Find where the given text appears and provide that cell's center as [x, y] coordinate. 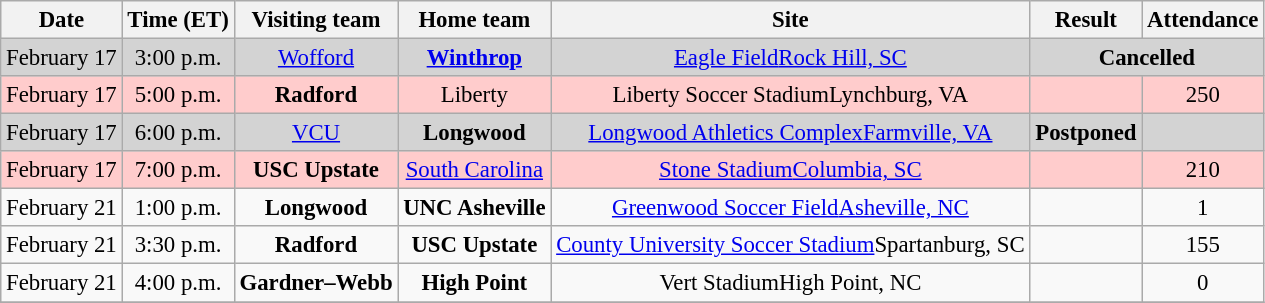
Longwood Athletics ComplexFarmville, VA [790, 133]
3:30 p.m. [178, 245]
Result [1086, 20]
Stone StadiumColumbia, SC [790, 170]
250 [1203, 95]
High Point [474, 283]
1 [1203, 208]
Liberty Soccer StadiumLynchburg, VA [790, 95]
4:00 p.m. [178, 283]
Visiting team [316, 20]
County University Soccer StadiumSpartanburg, SC [790, 245]
Time (ET) [178, 20]
Home team [474, 20]
Liberty [474, 95]
Postponed [1086, 133]
VCU [316, 133]
0 [1203, 283]
6:00 p.m. [178, 133]
Winthrop [474, 58]
Greenwood Soccer FieldAsheville, NC [790, 208]
Cancelled [1147, 58]
Wofford [316, 58]
Date [62, 20]
7:00 p.m. [178, 170]
South Carolina [474, 170]
155 [1203, 245]
Attendance [1203, 20]
5:00 p.m. [178, 95]
1:00 p.m. [178, 208]
Vert StadiumHigh Point, NC [790, 283]
Gardner–Webb [316, 283]
210 [1203, 170]
3:00 p.m. [178, 58]
Eagle FieldRock Hill, SC [790, 58]
UNC Asheville [474, 208]
Site [790, 20]
